Output the [x, y] coordinate of the center of the cell containing the given text.  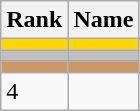
Name [104, 20]
Rank [34, 20]
4 [34, 91]
